Search for the cell housing the specified text and yield its (X, Y) center coordinate. 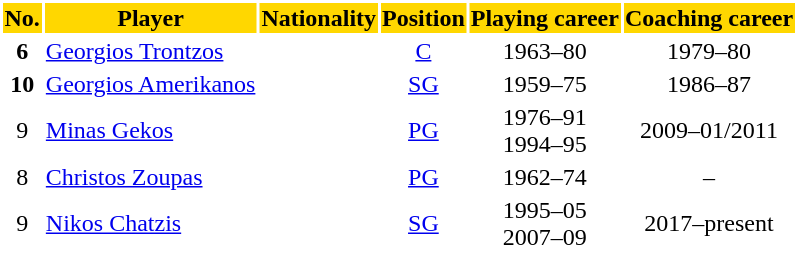
2017–present (708, 224)
Position (424, 18)
10 (22, 84)
1963–80 (544, 51)
1976–911994–95 (544, 130)
Nationality (319, 18)
1962–74 (544, 177)
1979–80 (708, 51)
Christos Zoupas (150, 177)
Coaching career (708, 18)
1959–75 (544, 84)
Georgios Trontzos (150, 51)
Minas Gekos (150, 130)
C (424, 51)
1986–87 (708, 84)
1995–052007–09 (544, 224)
8 (22, 177)
Player (150, 18)
– (708, 177)
2009–01/2011 (708, 130)
No. (22, 18)
6 (22, 51)
Nikos Chatzis (150, 224)
Playing career (544, 18)
Georgios Amerikanos (150, 84)
